From the cell containing the given text, extract its center point as [X, Y] coordinate. 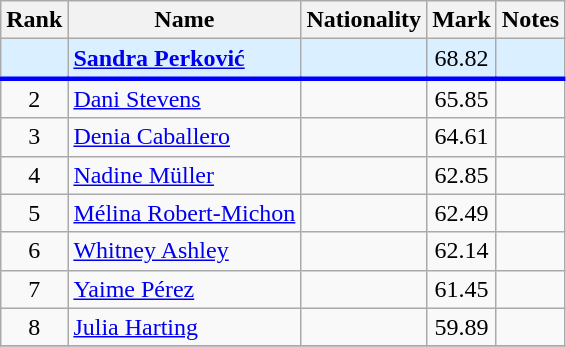
Mélina Robert-Michon [184, 213]
Sandra Perković [184, 59]
Denia Caballero [184, 137]
62.85 [462, 175]
62.49 [462, 213]
8 [34, 327]
6 [34, 251]
65.85 [462, 98]
Name [184, 20]
5 [34, 213]
59.89 [462, 327]
Rank [34, 20]
68.82 [462, 59]
61.45 [462, 289]
Whitney Ashley [184, 251]
Mark [462, 20]
4 [34, 175]
64.61 [462, 137]
3 [34, 137]
Notes [530, 20]
Nationality [364, 20]
7 [34, 289]
2 [34, 98]
62.14 [462, 251]
Dani Stevens [184, 98]
Julia Harting [184, 327]
Nadine Müller [184, 175]
Yaime Pérez [184, 289]
